Return the (X, Y) coordinate for the center point of the cell that contains the specified text.  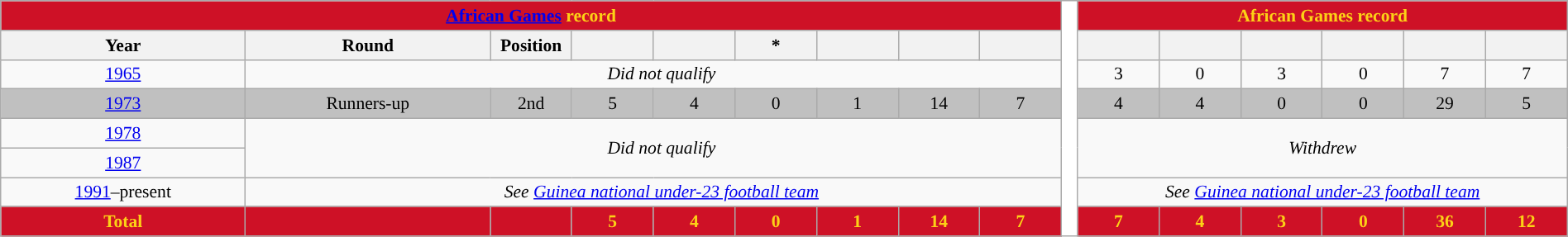
1987 (123, 163)
Total (123, 222)
29 (1446, 104)
1965 (123, 74)
36 (1446, 222)
1991–present (123, 192)
Year (123, 45)
* (776, 45)
1973 (123, 104)
Withdrew (1322, 149)
Runners-up (368, 104)
1978 (123, 134)
2nd (531, 104)
12 (1527, 222)
Round (368, 45)
Position (531, 45)
